Capture the cell that displays the provided text and extract its (x, y) central coordinate. 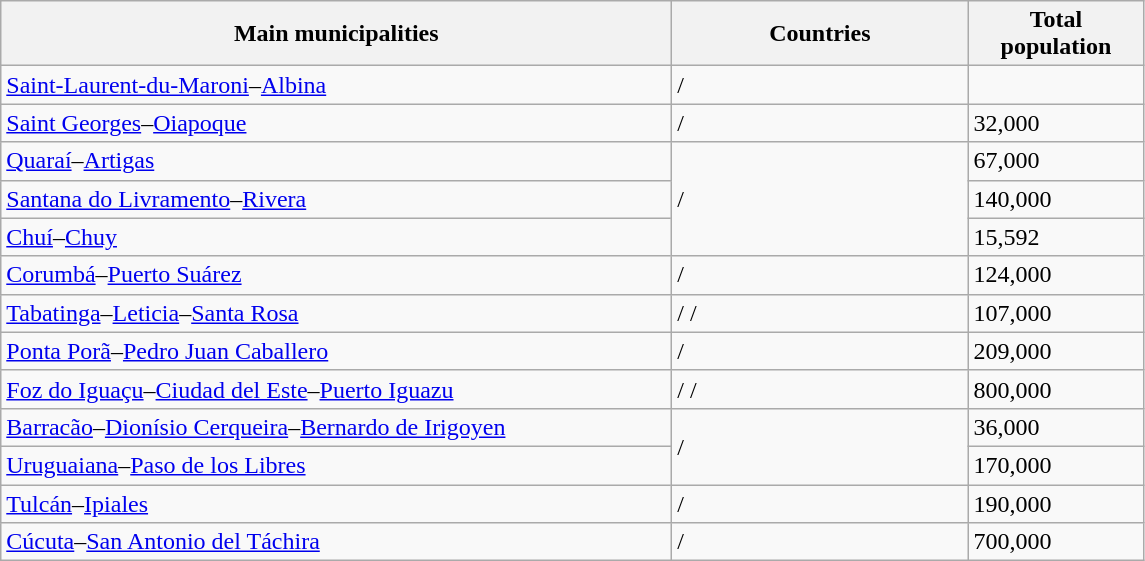
Chuí–Chuy (336, 237)
Cúcuta–San Antonio del Táchira (336, 542)
Foz do Iguaçu–Ciudad del Este–Puerto Iguazu (336, 389)
Quaraí–Artigas (336, 161)
Tulcán–Ipiales (336, 503)
36,000 (1056, 427)
Countries (820, 34)
107,000 (1056, 313)
Ponta Porã–Pedro Juan Caballero (336, 351)
Corumbá–Puerto Suárez (336, 275)
Main municipalities (336, 34)
Tabatinga–Leticia–Santa Rosa (336, 313)
140,000 (1056, 199)
Santana do Livramento–Rivera (336, 199)
Barracão–Dionísio Cerqueira–Bernardo de Irigoyen (336, 427)
209,000 (1056, 351)
Saint-Laurent-du-Maroni–Albina (336, 85)
170,000 (1056, 465)
Saint Georges–Oiapoque (336, 123)
Uruguaiana–Paso de los Libres (336, 465)
800,000 (1056, 389)
32,000 (1056, 123)
67,000 (1056, 161)
190,000 (1056, 503)
Total population (1056, 34)
124,000 (1056, 275)
15,592 (1056, 237)
700,000 (1056, 542)
